Capture the cell that displays the provided text and extract its [X, Y] central coordinate. 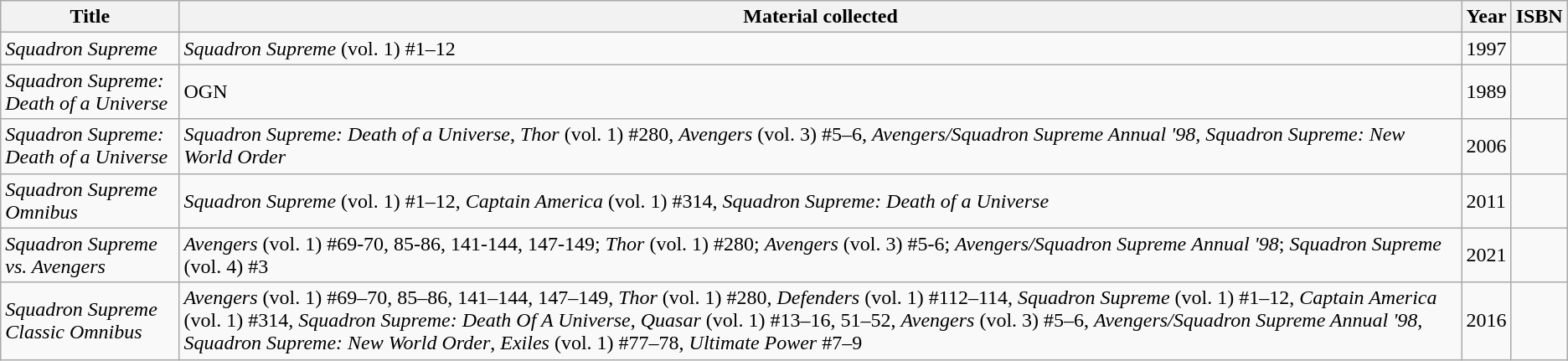
Year [1486, 17]
1989 [1486, 92]
Squadron Supreme vs. Avengers [90, 255]
Squadron Supreme Classic Omnibus [90, 321]
Squadron Supreme (vol. 1) #1–12 [821, 49]
2016 [1486, 321]
Material collected [821, 17]
Title [90, 17]
Squadron Supreme (vol. 1) #1–12, Captain America (vol. 1) #314, Squadron Supreme: Death of a Universe [821, 201]
2021 [1486, 255]
ISBN [1540, 17]
2011 [1486, 201]
OGN [821, 92]
2006 [1486, 146]
Squadron Supreme Omnibus [90, 201]
Squadron Supreme [90, 49]
1997 [1486, 49]
